Extract the [X, Y] coordinate from the center of the cell holding the provided text.  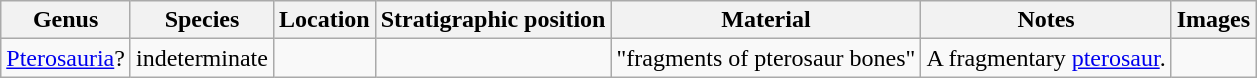
Stratigraphic position [493, 20]
"fragments of pterosaur bones" [766, 58]
Material [766, 20]
Genus [66, 20]
Images [1213, 20]
Pterosauria? [66, 58]
indeterminate [202, 58]
Species [202, 20]
Notes [1046, 20]
A fragmentary pterosaur. [1046, 58]
Location [324, 20]
